From the cell containing the given text, extract its center point as (X, Y) coordinate. 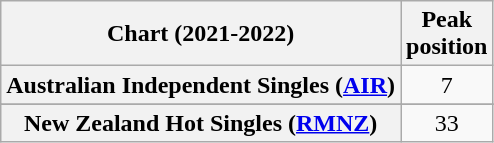
New Zealand Hot Singles (RMNZ) (201, 123)
Australian Independent Singles (AIR) (201, 85)
Chart (2021-2022) (201, 34)
7 (447, 85)
33 (447, 123)
Peakposition (447, 34)
